Determine the (x, y) coordinate at the center of the cell enclosing the given text.  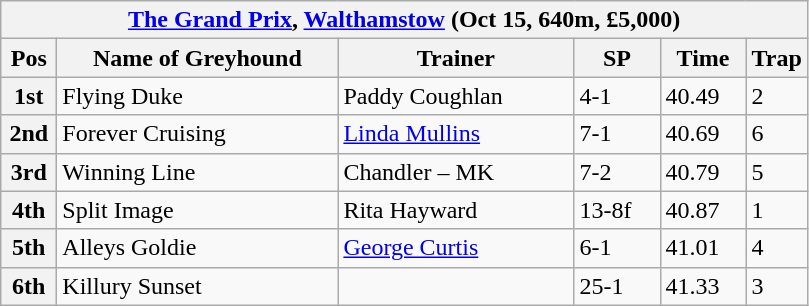
41.01 (703, 248)
Pos (29, 58)
40.69 (703, 134)
5 (776, 172)
40.87 (703, 210)
1 (776, 210)
6 (776, 134)
7-1 (617, 134)
Split Image (198, 210)
Chandler – MK (456, 172)
1st (29, 96)
3 (776, 286)
4 (776, 248)
40.79 (703, 172)
Time (703, 58)
SP (617, 58)
Winning Line (198, 172)
The Grand Prix, Walthamstow (Oct 15, 640m, £5,000) (404, 20)
13-8f (617, 210)
Alleys Goldie (198, 248)
Name of Greyhound (198, 58)
2 (776, 96)
6th (29, 286)
40.49 (703, 96)
41.33 (703, 286)
4th (29, 210)
Trap (776, 58)
6-1 (617, 248)
Flying Duke (198, 96)
Paddy Coughlan (456, 96)
5th (29, 248)
Linda Mullins (456, 134)
25-1 (617, 286)
George Curtis (456, 248)
4-1 (617, 96)
Forever Cruising (198, 134)
Trainer (456, 58)
3rd (29, 172)
2nd (29, 134)
Rita Hayward (456, 210)
Killury Sunset (198, 286)
7-2 (617, 172)
